Pinpoint the cell where the given text exists, returning its (X, Y) midpoint coordinate. 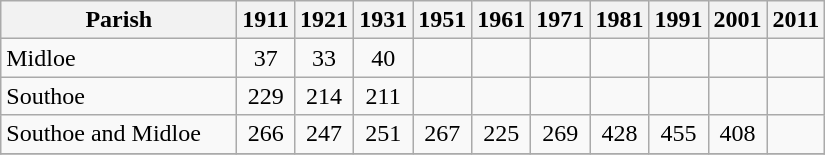
408 (738, 134)
266 (266, 134)
455 (678, 134)
1921 (324, 20)
225 (502, 134)
1981 (620, 20)
2001 (738, 20)
40 (384, 58)
Midloe (119, 58)
33 (324, 58)
269 (560, 134)
214 (324, 96)
37 (266, 58)
251 (384, 134)
1971 (560, 20)
229 (266, 96)
1961 (502, 20)
1911 (266, 20)
Parish (119, 20)
428 (620, 134)
2011 (796, 20)
1991 (678, 20)
Southoe and Midloe (119, 134)
267 (442, 134)
247 (324, 134)
211 (384, 96)
1931 (384, 20)
Southoe (119, 96)
1951 (442, 20)
